Pinpoint the cell where the given text exists, returning its [x, y] midpoint coordinate. 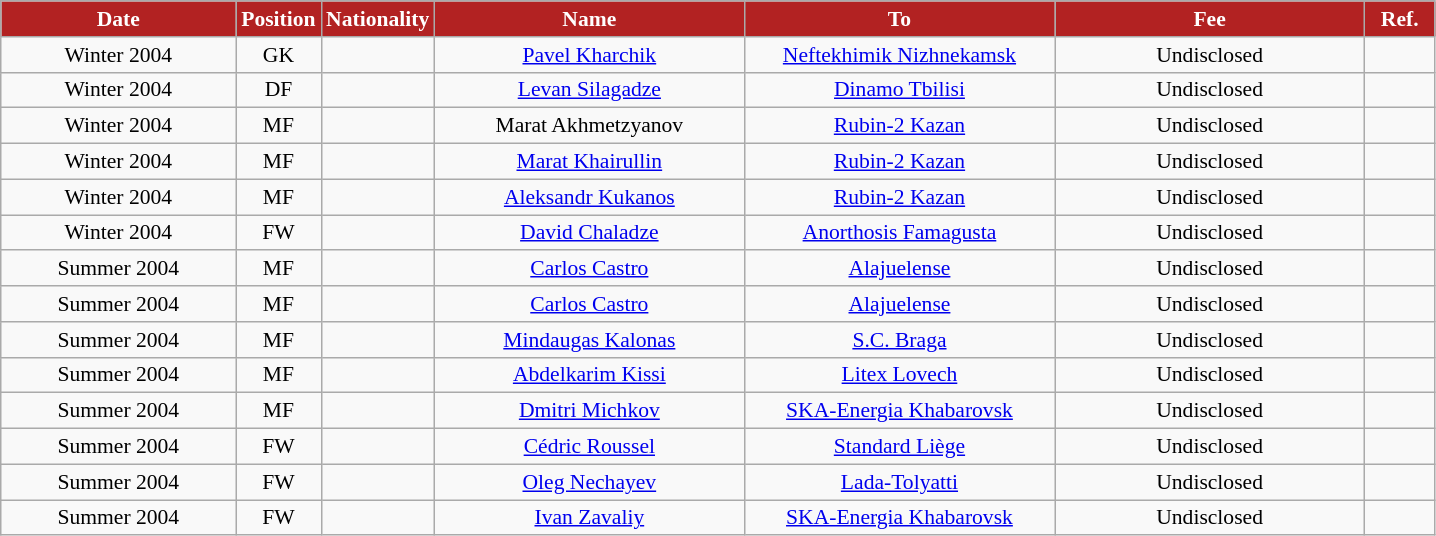
Position [278, 19]
To [899, 19]
Litex Lovech [899, 375]
Dinamo Tbilisi [899, 90]
Oleg Nechayev [589, 482]
GK [278, 55]
DF [278, 90]
Nationality [378, 19]
Name [589, 19]
David Chaladze [589, 233]
Marat Akhmetzyanov [589, 126]
Neftekhimik Nizhnekamsk [899, 55]
Mindaugas Kalonas [589, 340]
Marat Khairullin [589, 162]
Lada-Tolyatti [899, 482]
Date [118, 19]
Ivan Zavaliy [589, 518]
Standard Liège [899, 447]
Anorthosis Famagusta [899, 233]
Levan Silagadze [589, 90]
Ref. [1400, 19]
Aleksandr Kukanos [589, 197]
Abdelkarim Kissi [589, 375]
Fee [1210, 19]
Cédric Roussel [589, 447]
Pavel Kharchik [589, 55]
S.C. Braga [899, 340]
Dmitri Michkov [589, 411]
